Find where the given text appears and provide that cell's center as [x, y] coordinate. 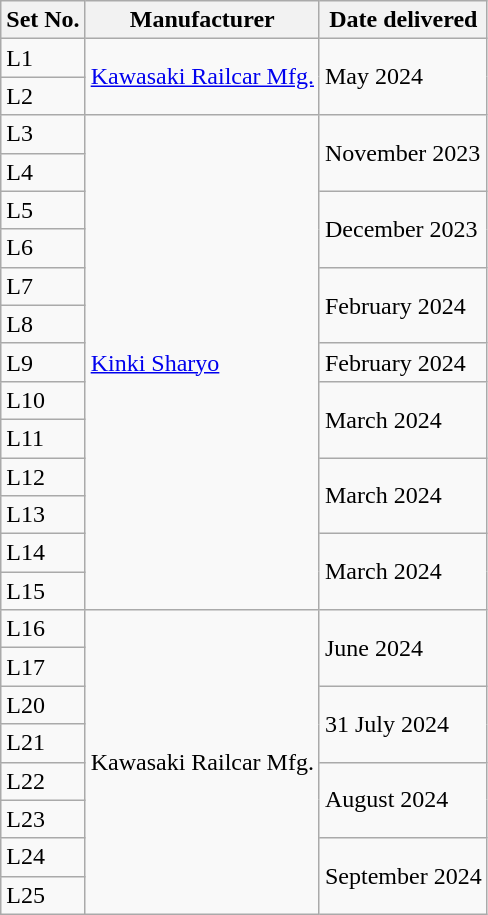
L16 [43, 629]
L15 [43, 591]
L20 [43, 705]
August 2024 [403, 800]
June 2024 [403, 648]
May 2024 [403, 77]
September 2024 [403, 876]
L3 [43, 134]
L25 [43, 895]
L21 [43, 743]
L8 [43, 324]
L11 [43, 438]
Manufacturer [202, 20]
L12 [43, 477]
L7 [43, 286]
L13 [43, 515]
L24 [43, 857]
L4 [43, 172]
L1 [43, 58]
L10 [43, 400]
December 2023 [403, 229]
L23 [43, 819]
Set No. [43, 20]
L14 [43, 553]
Kinki Sharyo [202, 362]
Date delivered [403, 20]
31 July 2024 [403, 724]
L5 [43, 210]
L22 [43, 781]
L17 [43, 667]
L6 [43, 248]
L9 [43, 362]
November 2023 [403, 153]
L2 [43, 96]
